Extract the [X, Y] coordinate from the center of the cell holding the provided text.  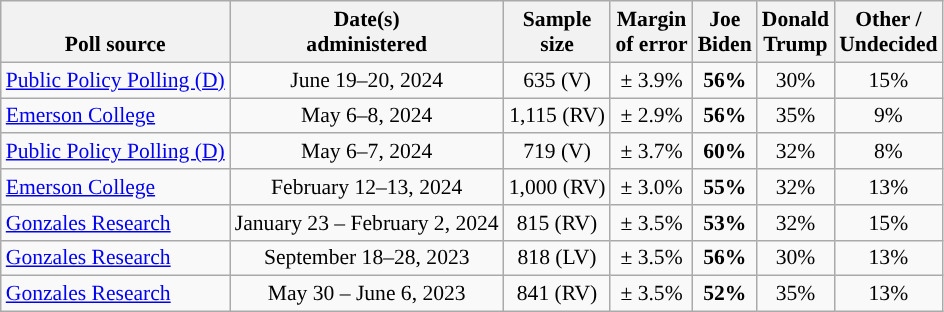
719 (V) [558, 152]
± 3.9% [651, 80]
815 (RV) [558, 223]
Samplesize [558, 32]
Date(s)administered [367, 32]
June 19–20, 2024 [367, 80]
May 6–7, 2024 [367, 152]
Marginof error [651, 32]
± 2.9% [651, 116]
Poll source [116, 32]
DonaldTrump [796, 32]
± 3.7% [651, 152]
60% [725, 152]
Other /Undecided [888, 32]
52% [725, 294]
55% [725, 187]
1,115 (RV) [558, 116]
818 (LV) [558, 258]
May 30 – June 6, 2023 [367, 294]
September 18–28, 2023 [367, 258]
8% [888, 152]
841 (RV) [558, 294]
February 12–13, 2024 [367, 187]
January 23 – February 2, 2024 [367, 223]
May 6–8, 2024 [367, 116]
635 (V) [558, 80]
9% [888, 116]
53% [725, 223]
1,000 (RV) [558, 187]
± 3.0% [651, 187]
JoeBiden [725, 32]
